Scan for the cell matching the given text and deliver its [X, Y] coordinate at center. 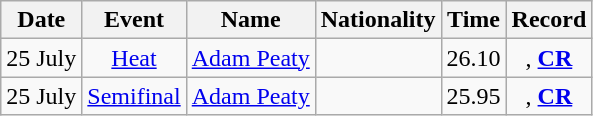
Name [250, 20]
Semifinal [134, 96]
Record [549, 20]
Date [42, 20]
Heat [134, 58]
Nationality [378, 20]
25.95 [474, 96]
26.10 [474, 58]
Event [134, 20]
Time [474, 20]
